Capture the cell that displays the provided text and extract its [X, Y] central coordinate. 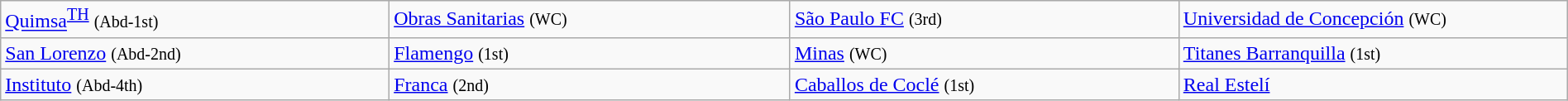
Universidad de Concepción (WC) [1373, 20]
Minas (WC) [984, 53]
QuimsaTH (Abd-1st) [195, 20]
Caballos de Coclé (1st) [984, 84]
Titanes Barranquilla (1st) [1373, 53]
Real Estelí [1373, 84]
Instituto (Abd-4th) [195, 84]
Franca (2nd) [590, 84]
Obras Sanitarias (WC) [590, 20]
San Lorenzo (Abd-2nd) [195, 53]
São Paulo FC (3rd) [984, 20]
Flamengo (1st) [590, 53]
